Extract the (x, y) coordinate from the center of the cell holding the provided text.  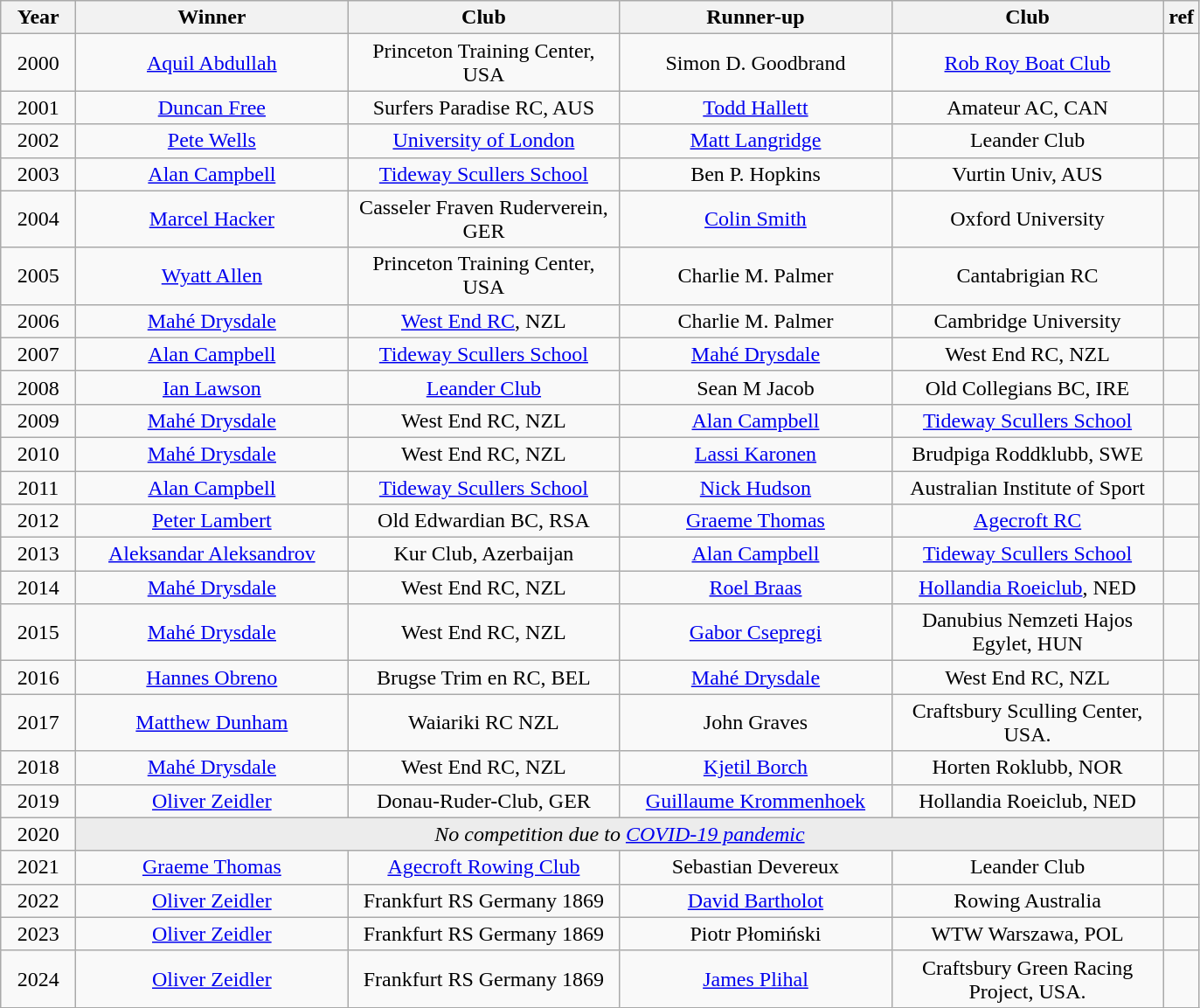
2008 (38, 387)
Horten Roklubb, NOR (1028, 768)
Cambridge University (1028, 321)
2013 (38, 554)
Old Collegians BC, IRE (1028, 387)
Ian Lawson (212, 387)
Australian Institute of Sport (1028, 487)
2009 (38, 421)
Rowing Australia (1028, 900)
2010 (38, 454)
Craftsbury Green Racing Project, USA. (1028, 979)
Kur Club, Azerbaijan (484, 554)
Piotr Płomiński (755, 934)
Sean M Jacob (755, 387)
Agecroft Rowing Club (484, 867)
Waiariki RC NZL (484, 722)
2018 (38, 768)
Surfers Paradise RC, AUS (484, 108)
Matt Langridge (755, 141)
Amateur AC, CAN (1028, 108)
Oxford University (1028, 219)
Cantabrigian RC (1028, 276)
Matthew Dunham (212, 722)
2004 (38, 219)
Rob Roy Boat Club (1028, 63)
2011 (38, 487)
2015 (38, 633)
Winner (212, 17)
Duncan Free (212, 108)
John Graves (755, 722)
2023 (38, 934)
WTW Warszawa, POL (1028, 934)
ref (1182, 17)
Sebastian Devereux (755, 867)
Brudpiga Roddklubb, SWE (1028, 454)
Aleksandar Aleksandrov (212, 554)
Ben P. Hopkins (755, 174)
2007 (38, 354)
Casseler Fraven Ruderverein, GER (484, 219)
James Plihal (755, 979)
2016 (38, 678)
2024 (38, 979)
2005 (38, 276)
Marcel Hacker (212, 219)
Simon D. Goodbrand (755, 63)
Lassi Karonen (755, 454)
Vurtin Univ, AUS (1028, 174)
Hannes Obreno (212, 678)
Kjetil Borch (755, 768)
2022 (38, 900)
Colin Smith (755, 219)
No competition due to COVID-19 pandemic (620, 834)
2019 (38, 801)
Guillaume Krommenhoek (755, 801)
2000 (38, 63)
Aquil Abdullah (212, 63)
Todd Hallett (755, 108)
2021 (38, 867)
2002 (38, 141)
Roel Braas (755, 587)
Craftsbury Sculling Center, USA. (1028, 722)
University of London (484, 141)
Wyatt Allen (212, 276)
Runner-up (755, 17)
David Bartholot (755, 900)
Agecroft RC (1028, 521)
2017 (38, 722)
Year (38, 17)
Danubius Nemzeti Hajos Egylet, HUN (1028, 633)
2003 (38, 174)
Peter Lambert (212, 521)
2001 (38, 108)
2014 (38, 587)
2006 (38, 321)
Old Edwardian BC, RSA (484, 521)
2012 (38, 521)
Nick Hudson (755, 487)
Donau-Ruder-Club, GER (484, 801)
Brugse Trim en RC, BEL (484, 678)
Pete Wells (212, 141)
Gabor Csepregi (755, 633)
2020 (38, 834)
